Search for the cell housing the specified text and yield its [x, y] center coordinate. 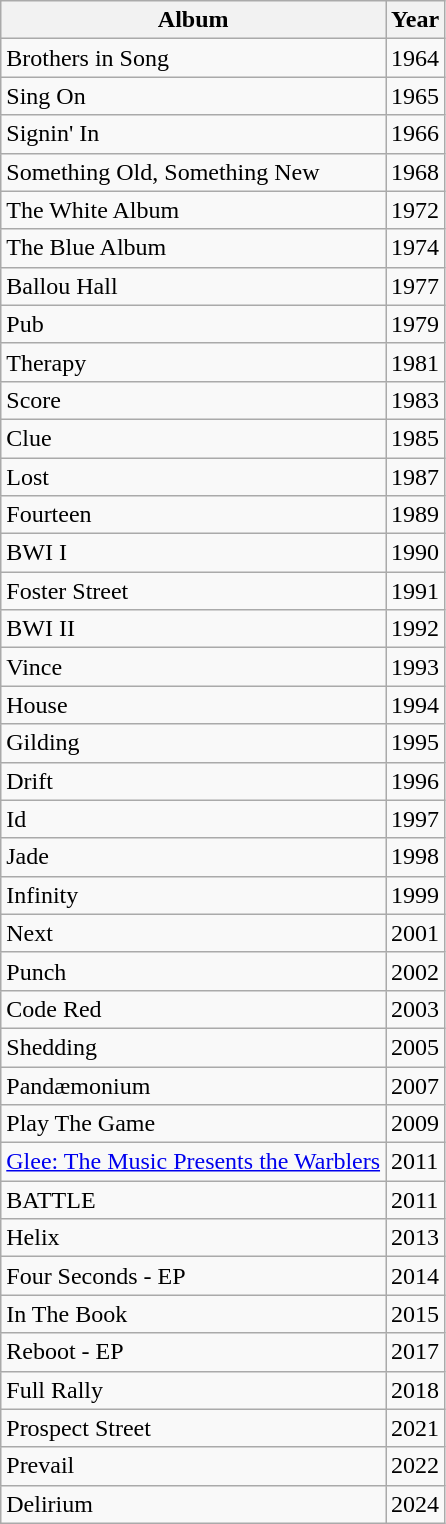
1983 [416, 400]
1981 [416, 362]
Prevail [194, 1466]
BWI II [194, 629]
Code Red [194, 1009]
1997 [416, 819]
BWI I [194, 553]
2021 [416, 1428]
2017 [416, 1352]
House [194, 705]
1965 [416, 96]
1990 [416, 553]
1998 [416, 857]
Something Old, Something New [194, 172]
2007 [416, 1085]
2009 [416, 1124]
Vince [194, 667]
Clue [194, 438]
1991 [416, 591]
2013 [416, 1238]
Score [194, 400]
2005 [416, 1047]
1993 [416, 667]
1996 [416, 781]
Sing On [194, 96]
2024 [416, 1504]
Ballou Hall [194, 286]
2003 [416, 1009]
Drift [194, 781]
1972 [416, 210]
1979 [416, 324]
2018 [416, 1390]
1999 [416, 895]
Shedding [194, 1047]
1974 [416, 248]
2001 [416, 933]
Therapy [194, 362]
Id [194, 819]
1987 [416, 477]
1992 [416, 629]
1994 [416, 705]
1995 [416, 743]
Full Rally [194, 1390]
Next [194, 933]
Foster Street [194, 591]
Infinity [194, 895]
Reboot - EP [194, 1352]
Gilding [194, 743]
2022 [416, 1466]
2015 [416, 1314]
Pub [194, 324]
Punch [194, 971]
1968 [416, 172]
2014 [416, 1276]
BATTLE [194, 1200]
Four Seconds - EP [194, 1276]
Signin' In [194, 134]
Brothers in Song [194, 58]
Pandæmonium [194, 1085]
1985 [416, 438]
Glee: The Music Presents the Warblers [194, 1162]
Lost [194, 477]
The Blue Album [194, 248]
Helix [194, 1238]
1964 [416, 58]
In The Book [194, 1314]
2002 [416, 971]
1966 [416, 134]
The White Album [194, 210]
Album [194, 20]
Delirium [194, 1504]
Jade [194, 857]
Prospect Street [194, 1428]
1989 [416, 515]
Fourteen [194, 515]
Year [416, 20]
1977 [416, 286]
Play The Game [194, 1124]
